Locate the cell with the specified text and output its (X, Y) center coordinate. 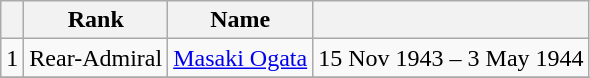
15 Nov 1943 – 3 May 1944 (451, 58)
Rear-Admiral (96, 58)
1 (12, 58)
Name (240, 20)
Masaki Ogata (240, 58)
Rank (96, 20)
